Provide the (x, y) coordinate of the cell's center where the given text is located.  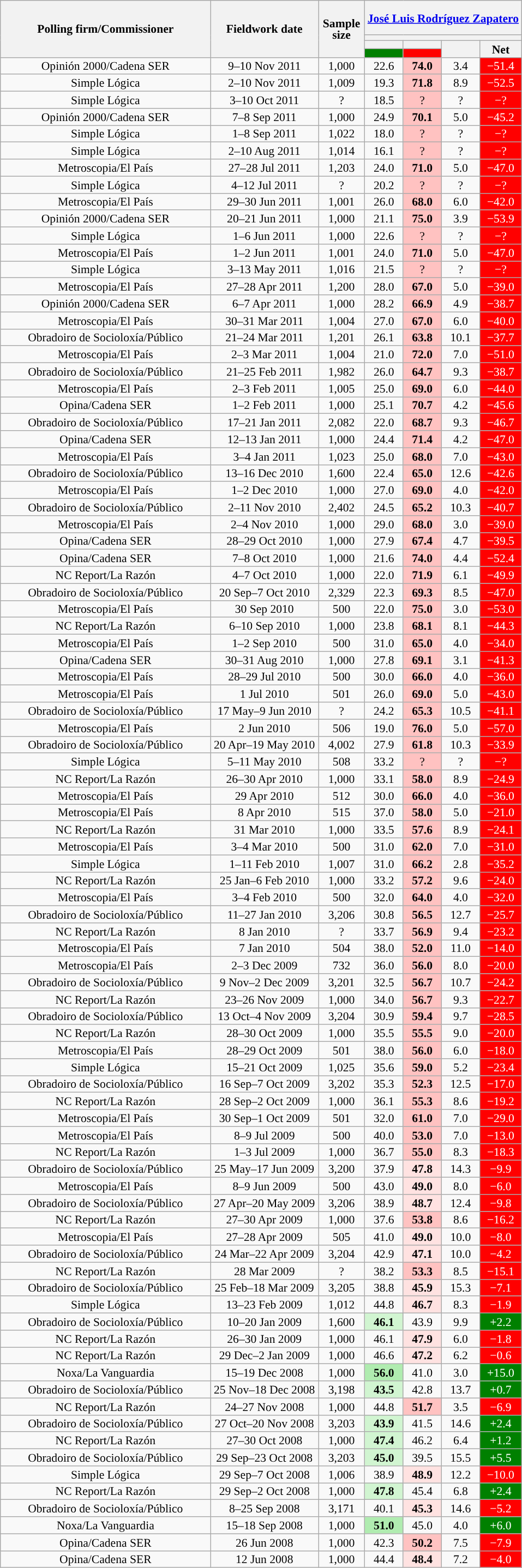
15–21 Oct 2009 (265, 1068)
8–9 Jul 2009 (265, 1135)
43.5 (384, 1389)
12.4 (460, 1203)
3.4 (460, 65)
35.5 (384, 1034)
61.0 (422, 1118)
2–3 Feb 2011 (265, 388)
25 Jan–6 Feb 2010 (265, 880)
−7.9 (501, 1542)
−41.1 (501, 711)
72.0 (422, 354)
42.8 (422, 1389)
37.9 (384, 1169)
45.9 (422, 1288)
21.1 (384, 219)
28–29 Oct 2010 (265, 541)
+6.0 (501, 1525)
1,982 (341, 372)
2–4 Nov 2010 (265, 524)
1,005 (341, 388)
36.0 (384, 965)
55.3 (422, 1101)
−4.0 (501, 1559)
7–8 Sep 2011 (265, 117)
−53.9 (501, 219)
16 Sep–7 Oct 2009 (265, 1084)
8–25 Sep 2008 (265, 1508)
27 Oct–20 Nov 2008 (265, 1423)
+15.0 (501, 1373)
33.5 (384, 830)
48.7 (422, 1203)
27–28 Apr 2011 (265, 287)
9.7 (460, 1016)
−29.0 (501, 1118)
3–4 Mar 2010 (265, 846)
9–10 Nov 2011 (265, 65)
26–30 Apr 2010 (265, 779)
4–12 Jul 2011 (265, 184)
−33.9 (501, 745)
45.3 (422, 1508)
732 (341, 965)
53.3 (422, 1270)
33.1 (384, 779)
67.4 (422, 541)
5.2 (460, 1068)
−41.3 (501, 660)
−31.0 (501, 846)
53.8 (422, 1220)
12–13 Jan 2011 (265, 439)
3.9 (460, 219)
2–10 Nov 2011 (265, 83)
7.5 (460, 1542)
24–27 Nov 2008 (265, 1407)
34.0 (384, 999)
−10.0 (501, 1474)
−24.2 (501, 982)
1–2 Dec 2010 (265, 491)
2–10 Aug 2011 (265, 150)
3,202 (341, 1084)
1,200 (341, 287)
1–3 Jul 2009 (265, 1151)
10.5 (460, 711)
1,006 (341, 1474)
31 Mar 2010 (265, 830)
−6.9 (501, 1407)
13.7 (460, 1389)
2–11 Nov 2010 (265, 507)
39.5 (422, 1458)
13 Oct–4 Nov 2009 (265, 1016)
1,014 (341, 150)
27.8 (384, 660)
64.7 (422, 372)
−0.6 (501, 1355)
512 (341, 796)
52.0 (422, 949)
28.2 (384, 303)
41.5 (422, 1423)
2–3 Mar 2011 (265, 354)
61.8 (422, 745)
29–30 Jun 2011 (265, 202)
−13.0 (501, 1135)
21.0 (384, 354)
3,171 (341, 1508)
8 Jan 2010 (265, 931)
1,007 (341, 864)
−37.7 (501, 337)
38.2 (384, 1270)
9.4 (460, 931)
508 (341, 762)
1–2 Feb 2011 (265, 406)
8–9 Jun 2009 (265, 1186)
3–13 May 2011 (265, 269)
7 Jan 2010 (265, 949)
15–18 Sep 2008 (265, 1525)
46.7 (422, 1305)
66.9 (422, 303)
2 Jun 2010 (265, 727)
27–30 Oct 2008 (265, 1440)
33.7 (384, 931)
38.8 (384, 1288)
4.4 (460, 558)
6.1 (460, 575)
47.2 (422, 1355)
16.1 (384, 150)
70.1 (422, 117)
505 (341, 1237)
29 Apr 2010 (265, 796)
12.5 (460, 1084)
30.9 (384, 1016)
26 Jun 2008 (265, 1542)
29 Sep–2 Oct 2008 (265, 1492)
30–31 Aug 2010 (265, 660)
44.4 (384, 1559)
10.1 (460, 337)
37.6 (384, 1220)
30–31 Mar 2011 (265, 321)
65.2 (422, 507)
3,198 (341, 1389)
19.0 (384, 727)
25.1 (384, 406)
26–30 Jan 2009 (265, 1339)
4,002 (341, 745)
−1.8 (501, 1339)
−19.2 (501, 1101)
68.1 (422, 626)
−40.7 (501, 507)
24.2 (384, 711)
24.9 (384, 117)
24.5 (384, 507)
48.9 (422, 1474)
56.9 (422, 931)
28 Sep–2 Oct 2009 (265, 1101)
−25.7 (501, 915)
+1.2 (501, 1440)
2,402 (341, 507)
1,023 (341, 456)
Sample size (341, 29)
504 (341, 949)
−24.9 (501, 779)
62.0 (422, 846)
−22.7 (501, 999)
11–27 Jan 2010 (265, 915)
71.9 (422, 575)
6.2 (460, 1355)
25 Feb–18 Mar 2009 (265, 1288)
21–25 Feb 2011 (265, 372)
20 Apr–19 May 2010 (265, 745)
3–4 Jan 2011 (265, 456)
68.7 (422, 422)
−52.4 (501, 558)
12.6 (460, 473)
2,329 (341, 592)
9.0 (460, 1034)
55.0 (422, 1151)
15.3 (460, 1288)
1,016 (341, 269)
10.7 (460, 982)
26.1 (384, 337)
42.3 (384, 1542)
3,200 (341, 1169)
20–21 Jun 2011 (265, 219)
13–23 Feb 2009 (265, 1305)
17–21 Jan 2011 (265, 422)
2.8 (460, 864)
30 Sep–1 Oct 2009 (265, 1118)
3–10 Oct 2011 (265, 100)
69.1 (422, 660)
70.7 (422, 406)
1 Jul 2010 (265, 693)
−5.2 (501, 1508)
Polling firm/Commissioner (106, 29)
7–8 Oct 2010 (265, 558)
11.0 (460, 949)
18.5 (384, 100)
50.2 (422, 1542)
59.0 (422, 1068)
−7.1 (501, 1288)
18.0 (384, 134)
2–3 Dec 2009 (265, 965)
28.0 (384, 287)
20 Sep–7 Oct 2010 (265, 592)
47.4 (384, 1440)
10–20 Jan 2009 (265, 1322)
9.6 (460, 880)
−24.1 (501, 830)
−23.2 (501, 931)
23–26 Nov 2009 (265, 999)
12.7 (460, 915)
−44.3 (501, 626)
1–8 Sep 2011 (265, 134)
6–10 Sep 2010 (265, 626)
57.6 (422, 830)
1,201 (341, 337)
27–28 Apr 2009 (265, 1237)
15.5 (460, 1458)
36.7 (384, 1151)
7.2 (460, 1559)
69.3 (422, 592)
1–2 Sep 2010 (265, 643)
3,201 (341, 982)
5–11 May 2010 (265, 762)
32.5 (384, 982)
8.1 (460, 626)
22.3 (384, 592)
−1.9 (501, 1305)
−8.0 (501, 1237)
−21.0 (501, 812)
51.7 (422, 1407)
8 Apr 2010 (265, 812)
1,203 (341, 168)
28–30 Oct 2009 (265, 1034)
−18.0 (501, 1050)
53.0 (422, 1135)
48.4 (422, 1559)
4.9 (460, 303)
−51.0 (501, 354)
515 (341, 812)
−53.0 (501, 608)
−45.6 (501, 406)
−18.3 (501, 1151)
1,012 (341, 1305)
−23.4 (501, 1068)
29.0 (384, 524)
+2.2 (501, 1322)
6–7 Apr 2011 (265, 303)
−35.2 (501, 864)
−9.8 (501, 1203)
−51.4 (501, 65)
+5.5 (501, 1458)
47.1 (422, 1254)
−52.5 (501, 83)
29 Sep–7 Oct 2008 (265, 1474)
45.4 (422, 1492)
25 May–17 Jun 2009 (265, 1169)
13–16 Dec 2010 (265, 473)
José Luis Rodríguez Zapatero (443, 17)
3.5 (460, 1407)
55.5 (422, 1034)
20.2 (384, 184)
506 (341, 727)
42.9 (384, 1254)
−44.0 (501, 388)
3.1 (460, 660)
9 Nov–2 Dec 2009 (265, 982)
−39.5 (501, 541)
12 Jun 2008 (265, 1559)
1,025 (341, 1068)
27 Apr–20 May 2009 (265, 1203)
25 Nov–18 Dec 2008 (265, 1389)
30 Sep 2010 (265, 608)
66.2 (422, 864)
76.0 (422, 727)
63.8 (422, 337)
28 Mar 2009 (265, 1270)
6.8 (460, 1492)
Fieldwork date (265, 29)
−16.2 (501, 1220)
64.0 (422, 897)
1–2 Jun 2011 (265, 253)
−45.2 (501, 117)
35.3 (384, 1084)
−49.9 (501, 575)
4.7 (460, 541)
−24.0 (501, 880)
1–11 Feb 2010 (265, 864)
3,205 (341, 1288)
21.6 (384, 558)
−32.0 (501, 897)
28–29 Oct 2009 (265, 1050)
−15.1 (501, 1270)
19.3 (384, 83)
40.1 (384, 1508)
−4.2 (501, 1254)
Net (501, 49)
51.0 (384, 1525)
−46.7 (501, 422)
14.3 (460, 1169)
−14.0 (501, 949)
1,022 (341, 134)
−57.0 (501, 727)
71.4 (422, 439)
52.3 (422, 1084)
57.2 (422, 880)
71.8 (422, 83)
15–19 Dec 2008 (265, 1373)
17 May–9 Jun 2010 (265, 711)
23.8 (384, 626)
46.2 (422, 1440)
24.4 (384, 439)
3–4 Feb 2010 (265, 897)
65.3 (422, 711)
29 Sep–23 Oct 2008 (265, 1458)
40.0 (384, 1135)
9.9 (460, 1322)
4–7 Oct 2010 (265, 575)
6.4 (460, 1440)
27–28 Jul 2011 (265, 168)
−17.0 (501, 1084)
24 Mar–22 Apr 2009 (265, 1254)
2,082 (341, 422)
36.1 (384, 1101)
−6.0 (501, 1186)
12.2 (460, 1474)
35.6 (384, 1068)
43.0 (384, 1186)
28–29 Jul 2010 (265, 677)
22.4 (384, 473)
−34.0 (501, 643)
37.0 (384, 812)
−9.9 (501, 1169)
47.9 (422, 1339)
1–6 Jun 2011 (265, 236)
30.8 (384, 915)
46.6 (384, 1355)
−28.5 (501, 1016)
21.5 (384, 269)
−42.6 (501, 473)
27–30 Apr 2009 (265, 1220)
59.4 (422, 1016)
+0.7 (501, 1389)
−40.0 (501, 321)
21–24 Mar 2011 (265, 337)
1,009 (341, 83)
56.5 (422, 915)
29 Dec–2 Jan 2009 (265, 1355)
